Output the [X, Y] coordinate of the center of the cell containing the given text.  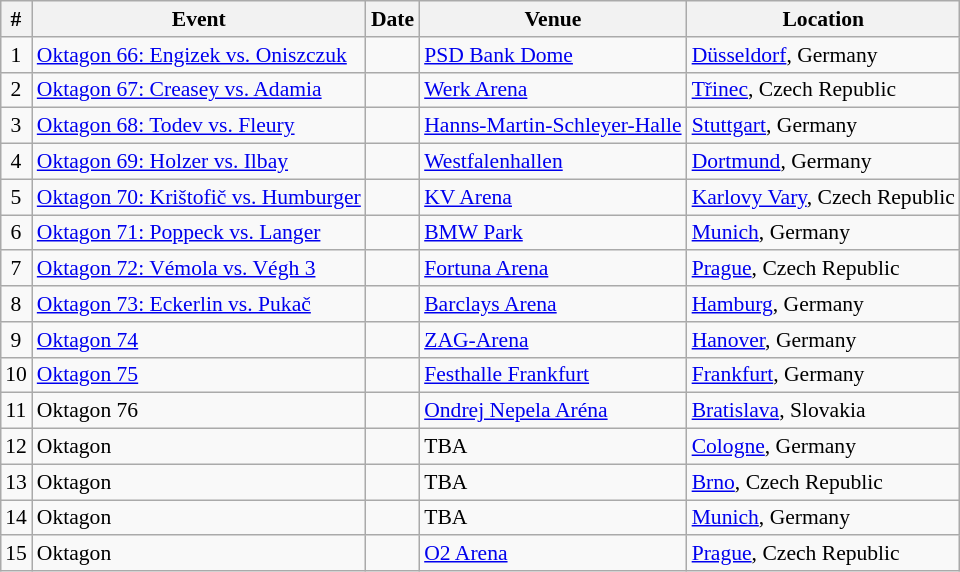
Oktagon 76 [199, 411]
Oktagon 66: Engizek vs. Oniszczuk [199, 55]
2 [16, 90]
Dortmund, Germany [824, 162]
# [16, 19]
Oktagon 74 [199, 340]
14 [16, 518]
Westfalenhallen [552, 162]
Oktagon 72: Vémola vs. Végh 3 [199, 269]
3 [16, 126]
Event [199, 19]
Venue [552, 19]
Oktagon 69: Holzer vs. Ilbay [199, 162]
Date [392, 19]
Karlovy Vary, Czech Republic [824, 197]
Festhalle Frankfurt [552, 375]
6 [16, 233]
ZAG-Arena [552, 340]
15 [16, 554]
Ondrej Nepela Aréna [552, 411]
Cologne, Germany [824, 447]
8 [16, 304]
Frankfurt, Germany [824, 375]
Oktagon 70: Krištofič vs. Humburger [199, 197]
5 [16, 197]
Bratislava, Slovakia [824, 411]
4 [16, 162]
Brno, Czech Republic [824, 482]
KV Arena [552, 197]
Hamburg, Germany [824, 304]
Oktagon 68: Todev vs. Fleury [199, 126]
1 [16, 55]
O2 Arena [552, 554]
Fortuna Arena [552, 269]
Stuttgart, Germany [824, 126]
Hanover, Germany [824, 340]
11 [16, 411]
13 [16, 482]
Düsseldorf, Germany [824, 55]
Location [824, 19]
9 [16, 340]
Werk Arena [552, 90]
Oktagon 75 [199, 375]
Třinec, Czech Republic [824, 90]
Oktagon 73: Eckerlin vs. Pukač [199, 304]
Oktagon 67: Creasey vs. Adamia [199, 90]
7 [16, 269]
PSD Bank Dome [552, 55]
Hanns-Martin-Schleyer-Halle [552, 126]
BMW Park [552, 233]
12 [16, 447]
Barclays Arena [552, 304]
10 [16, 375]
Oktagon 71: Poppeck vs. Langer [199, 233]
